Identify which cell holds the provided text, then report its (X, Y) central coordinate. 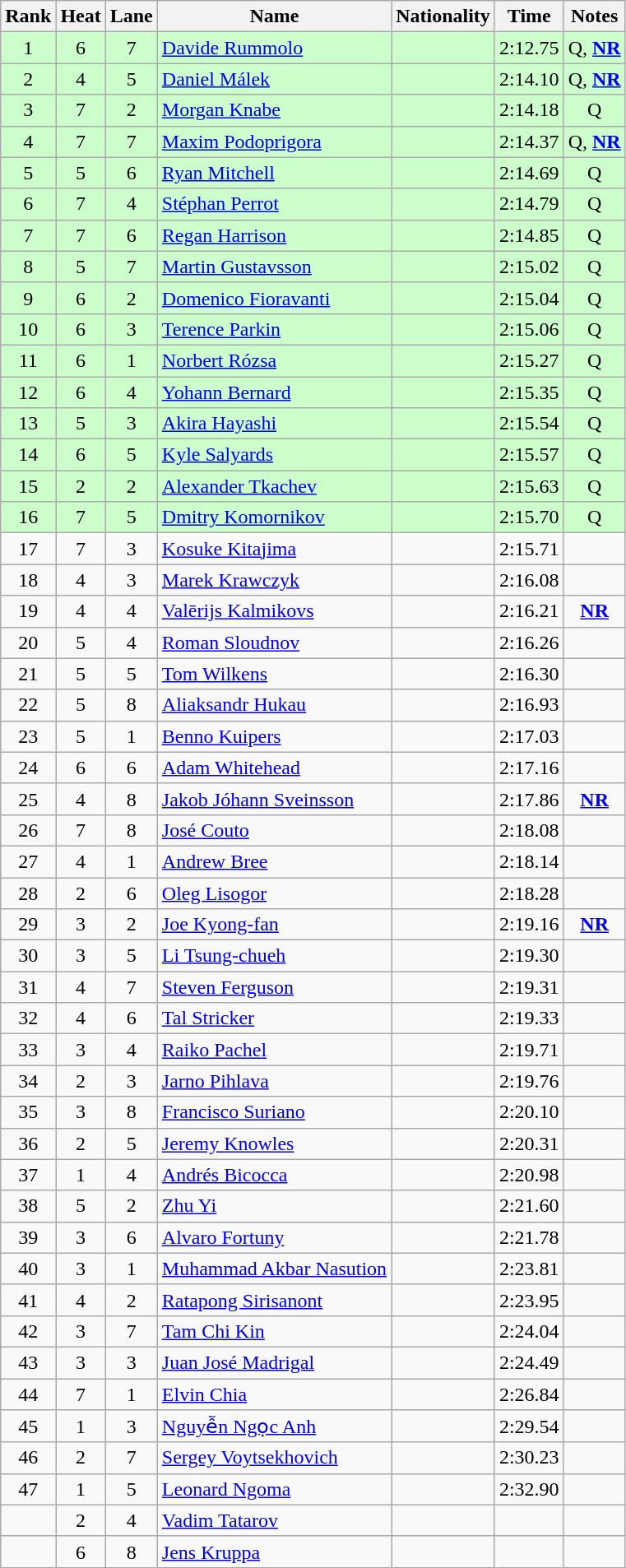
2:16.08 (529, 580)
2:15.57 (529, 455)
Muhammad Akbar Nasution (274, 1269)
Rank (28, 16)
28 (28, 893)
39 (28, 1237)
Jens Kruppa (274, 1552)
Steven Ferguson (274, 987)
Yohann Bernard (274, 392)
Adam Whitehead (274, 768)
Leonard Ngoma (274, 1489)
Ratapong Sirisanont (274, 1300)
Stéphan Perrot (274, 204)
2:26.84 (529, 1394)
Davide Rummolo (274, 48)
Morgan Knabe (274, 110)
2:24.04 (529, 1331)
Jakob Jóhann Sveinsson (274, 799)
2:15.06 (529, 329)
Andrew Bree (274, 861)
Akira Hayashi (274, 424)
2:32.90 (529, 1489)
Jarno Pihlava (274, 1081)
Francisco Suriano (274, 1112)
2:15.35 (529, 392)
20 (28, 643)
Nguyễn Ngọc Anh (274, 1427)
2:18.08 (529, 830)
2:19.16 (529, 925)
44 (28, 1394)
Time (529, 16)
35 (28, 1112)
2:18.28 (529, 893)
2:21.60 (529, 1206)
Vadim Tatarov (274, 1520)
15 (28, 486)
Alexander Tkachev (274, 486)
Regan Harrison (274, 235)
24 (28, 768)
2:17.86 (529, 799)
2:19.33 (529, 1018)
Tom Wilkens (274, 674)
18 (28, 580)
Tam Chi Kin (274, 1331)
Juan José Madrigal (274, 1362)
40 (28, 1269)
33 (28, 1050)
45 (28, 1427)
Nationality (443, 16)
2:17.16 (529, 768)
2:24.49 (529, 1362)
30 (28, 956)
Alvaro Fortuny (274, 1237)
Joe Kyong-fan (274, 925)
Jeremy Knowles (274, 1144)
34 (28, 1081)
2:14.79 (529, 204)
2:23.95 (529, 1300)
Heat (81, 16)
Maxim Podoprigora (274, 141)
Kyle Salyards (274, 455)
2:18.14 (529, 861)
2:15.02 (529, 267)
31 (28, 987)
9 (28, 298)
Roman Sloudnov (274, 643)
Li Tsung-chueh (274, 956)
2:14.37 (529, 141)
2:15.63 (529, 486)
41 (28, 1300)
2:16.30 (529, 674)
2:15.04 (529, 298)
Andrés Bicocca (274, 1175)
25 (28, 799)
Valērijs Kalmikovs (274, 611)
2:20.98 (529, 1175)
12 (28, 392)
2:19.30 (529, 956)
Dmitry Komornikov (274, 517)
Notes (594, 16)
36 (28, 1144)
Benno Kuipers (274, 736)
Lane (132, 16)
Marek Krawczyk (274, 580)
14 (28, 455)
2:21.78 (529, 1237)
2:14.18 (529, 110)
2:16.26 (529, 643)
2:14.10 (529, 79)
2:20.31 (529, 1144)
Raiko Pachel (274, 1050)
2:14.85 (529, 235)
32 (28, 1018)
Norbert Rózsa (274, 360)
Domenico Fioravanti (274, 298)
27 (28, 861)
37 (28, 1175)
2:12.75 (529, 48)
38 (28, 1206)
Daniel Málek (274, 79)
19 (28, 611)
2:19.71 (529, 1050)
2:19.76 (529, 1081)
2:15.27 (529, 360)
2:16.93 (529, 705)
Elvin Chia (274, 1394)
2:20.10 (529, 1112)
Zhu Yi (274, 1206)
23 (28, 736)
21 (28, 674)
2:16.21 (529, 611)
2:30.23 (529, 1458)
Martin Gustavsson (274, 267)
17 (28, 549)
2:15.71 (529, 549)
16 (28, 517)
11 (28, 360)
43 (28, 1362)
13 (28, 424)
Tal Stricker (274, 1018)
2:23.81 (529, 1269)
42 (28, 1331)
22 (28, 705)
29 (28, 925)
2:19.31 (529, 987)
26 (28, 830)
2:15.54 (529, 424)
2:29.54 (529, 1427)
Terence Parkin (274, 329)
Sergey Voytsekhovich (274, 1458)
Aliaksandr Hukau (274, 705)
2:14.69 (529, 173)
47 (28, 1489)
2:15.70 (529, 517)
Kosuke Kitajima (274, 549)
Name (274, 16)
10 (28, 329)
Ryan Mitchell (274, 173)
Oleg Lisogor (274, 893)
José Couto (274, 830)
2:17.03 (529, 736)
46 (28, 1458)
